Return the [x, y] coordinate for the center point of the cell that contains the specified text.  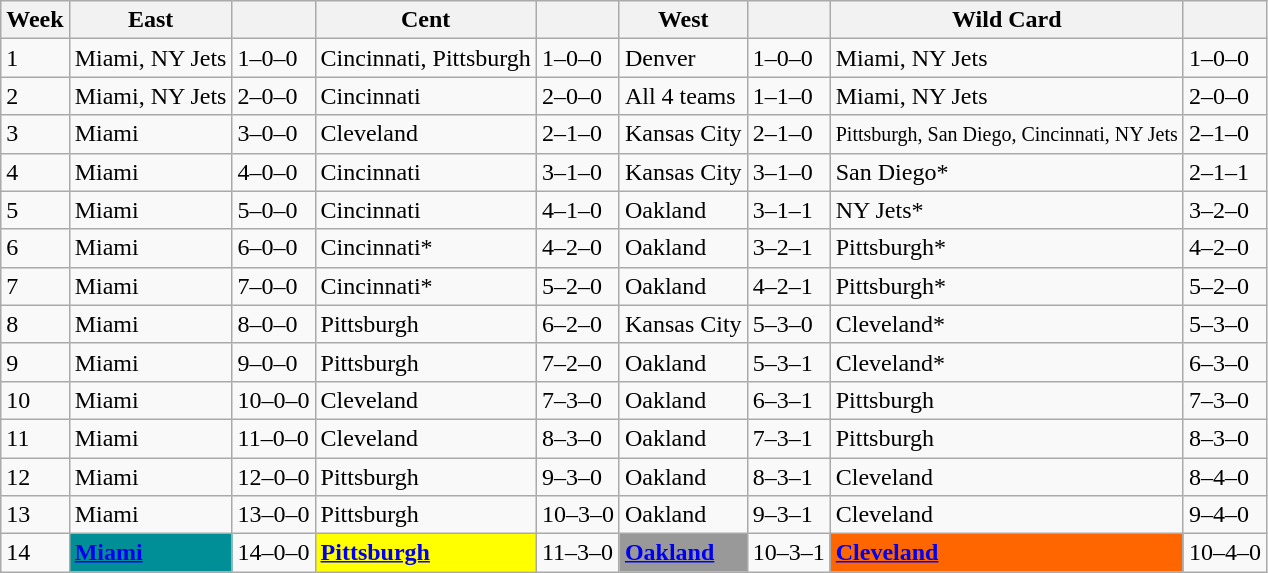
7–2–0 [578, 362]
East [150, 20]
2–1–1 [1224, 172]
14 [35, 553]
3–2–0 [1224, 210]
Cincinnati, Pittsburgh [426, 58]
10–0–0 [274, 400]
8–4–0 [1224, 477]
9 [35, 362]
Wild Card [1006, 20]
12 [35, 477]
9–3–1 [788, 515]
8–3–1 [788, 477]
San Diego* [1006, 172]
14–0–0 [274, 553]
10–3–1 [788, 553]
3–1–1 [788, 210]
2 [35, 96]
11 [35, 438]
7 [35, 286]
6–3–1 [788, 400]
Cent [426, 20]
Pittsburgh, San Diego, Cincinnati, NY Jets [1006, 134]
4 [35, 172]
4–2–1 [788, 286]
7–3–1 [788, 438]
1–1–0 [788, 96]
6 [35, 248]
13 [35, 515]
9–4–0 [1224, 515]
5 [35, 210]
3 [35, 134]
NY Jets* [1006, 210]
6–0–0 [274, 248]
3–2–1 [788, 248]
4–0–0 [274, 172]
10 [35, 400]
8–0–0 [274, 324]
13–0–0 [274, 515]
12–0–0 [274, 477]
All 4 teams [683, 96]
Denver [683, 58]
10–4–0 [1224, 553]
West [683, 20]
8 [35, 324]
11–3–0 [578, 553]
1 [35, 58]
4–1–0 [578, 210]
5–0–0 [274, 210]
Week [35, 20]
6–3–0 [1224, 362]
6–2–0 [578, 324]
3–0–0 [274, 134]
5–3–1 [788, 362]
11–0–0 [274, 438]
9–0–0 [274, 362]
10–3–0 [578, 515]
7–0–0 [274, 286]
9–3–0 [578, 477]
